Extract the [x, y] coordinate from the center of the cell holding the provided text.  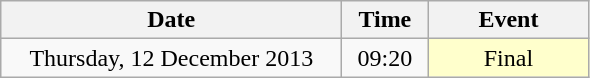
Final [508, 58]
09:20 [385, 58]
Time [385, 20]
Event [508, 20]
Thursday, 12 December 2013 [172, 58]
Date [172, 20]
